Capture the cell that displays the provided text and extract its [x, y] central coordinate. 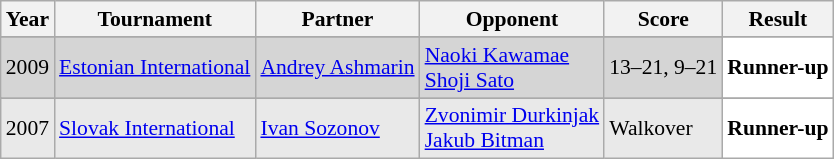
Estonian International [154, 68]
Opponent [512, 19]
2009 [28, 68]
Year [28, 19]
2007 [28, 128]
Result [778, 19]
Tournament [154, 19]
13–21, 9–21 [663, 68]
Naoki Kawamae Shoji Sato [512, 68]
Walkover [663, 128]
Zvonimir Durkinjak Jakub Bitman [512, 128]
Slovak International [154, 128]
Partner [337, 19]
Ivan Sozonov [337, 128]
Andrey Ashmarin [337, 68]
Score [663, 19]
